Return the [x, y] coordinate for the center point of the cell that contains the specified text.  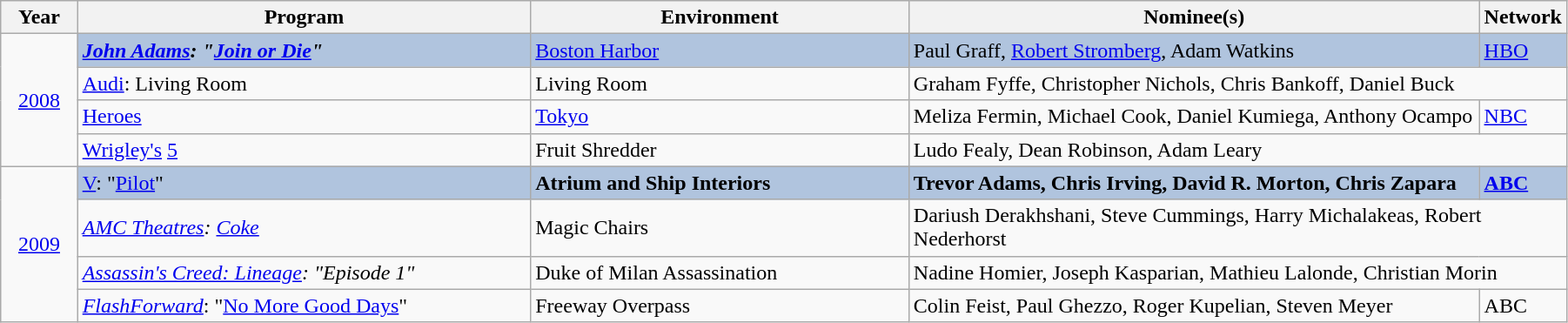
Boston Harbor [720, 50]
Colin Feist, Paul Ghezzo, Roger Kupelian, Steven Meyer [1194, 306]
V: "Pilot" [305, 183]
2009 [39, 244]
2008 [39, 100]
Heroes [305, 117]
Ludo Fealy, Dean Robinson, Adam Leary [1237, 150]
HBO [1523, 50]
Fruit Shredder [720, 150]
Living Room [720, 84]
NBC [1523, 117]
Trevor Adams, Chris Irving, David R. Morton, Chris Zapara [1194, 183]
Tokyo [720, 117]
Environment [720, 17]
Network [1523, 17]
Paul Graff, Robert Stromberg, Adam Watkins [1194, 50]
Year [39, 17]
AMC Theatres: Coke [305, 228]
Duke of Milan Assassination [720, 273]
Dariush Derakhshani, Steve Cummings, Harry Michalakeas, Robert Nederhorst [1237, 228]
Wrigley's 5 [305, 150]
Atrium and Ship Interiors [720, 183]
Audi: Living Room [305, 84]
Nominee(s) [1194, 17]
John Adams: "Join or Die" [305, 50]
Graham Fyffe, Christopher Nichols, Chris Bankoff, Daniel Buck [1237, 84]
FlashForward: "No More Good Days" [305, 306]
Freeway Overpass [720, 306]
Assassin's Creed: Lineage: "Episode 1" [305, 273]
Magic Chairs [720, 228]
Program [305, 17]
Nadine Homier, Joseph Kasparian, Mathieu Lalonde, Christian Morin [1237, 273]
Meliza Fermin, Michael Cook, Daniel Kumiega, Anthony Ocampo [1194, 117]
